Return (X, Y) of the center of cell containing provided text 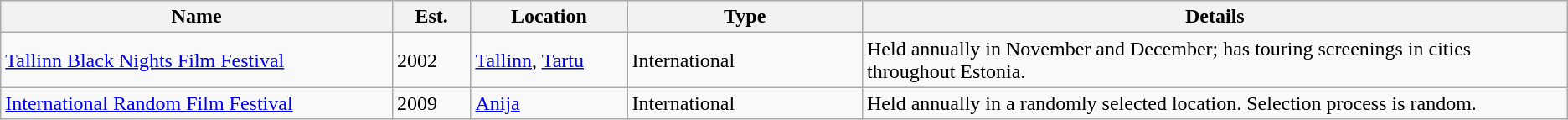
Name (197, 17)
2002 (431, 60)
Type (745, 17)
Held annually in November and December; has touring screenings in cities throughout Estonia. (1215, 60)
2009 (431, 103)
Details (1215, 17)
Location (549, 17)
Est. (431, 17)
International Random Film Festival (197, 103)
Held annually in a randomly selected location. Selection process is random. (1215, 103)
Tallinn Black Nights Film Festival (197, 60)
Anija (549, 103)
Tallinn, Tartu (549, 60)
